Find where the given text appears and provide that cell's center as [x, y] coordinate. 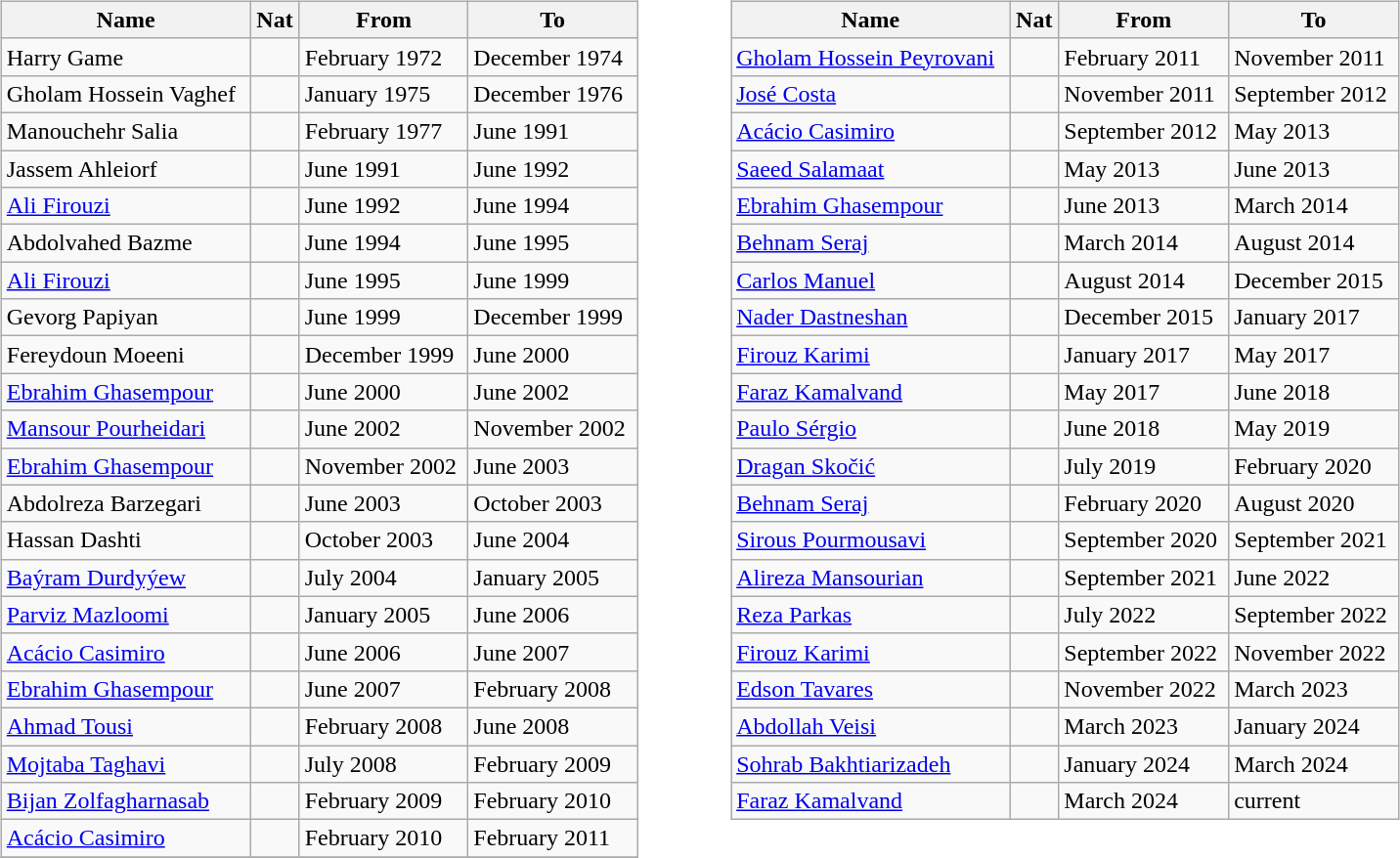
January 1975 [383, 94]
Mojtaba Taghavi [125, 763]
Hassan Dashti [125, 540]
February 1977 [383, 131]
July 2019 [1144, 466]
December 1976 [553, 94]
December 1974 [553, 57]
Manouchehr Salia [125, 131]
February 1972 [383, 57]
Bijan Zolfagharnasab [125, 801]
September 2020 [1144, 540]
July 2004 [383, 578]
Edson Tavares [870, 689]
Ahmad Tousi [125, 726]
Paulo Sérgio [870, 429]
July 2022 [1144, 615]
Saeed Salamaat [870, 169]
Gholam Hossein Vaghef [125, 94]
Baýram Durdyýew [125, 578]
Fereydoun Moeeni [125, 355]
Reza Parkas [870, 615]
José Costa [870, 94]
Gholam Hossein Peyrovani [870, 57]
Harry Game [125, 57]
Sohrab Bakhtiarizadeh [870, 763]
August 2020 [1314, 503]
Nader Dastneshan [870, 318]
June 2022 [1314, 578]
Gevorg Papiyan [125, 318]
Mansour Pourheidari [125, 429]
Parviz Mazloomi [125, 615]
June 2008 [553, 726]
current [1314, 801]
May 2019 [1314, 429]
Abdolvahed Bazme [125, 243]
Abdolreza Barzegari [125, 503]
Alireza Mansourian [870, 578]
Abdollah Veisi [870, 726]
June 2004 [553, 540]
Jassem Ahleiorf [125, 169]
Sirous Pourmousavi [870, 540]
July 2008 [383, 763]
Carlos Manuel [870, 280]
Dragan Skočić [870, 466]
